Capture the cell that displays the provided text and extract its [x, y] central coordinate. 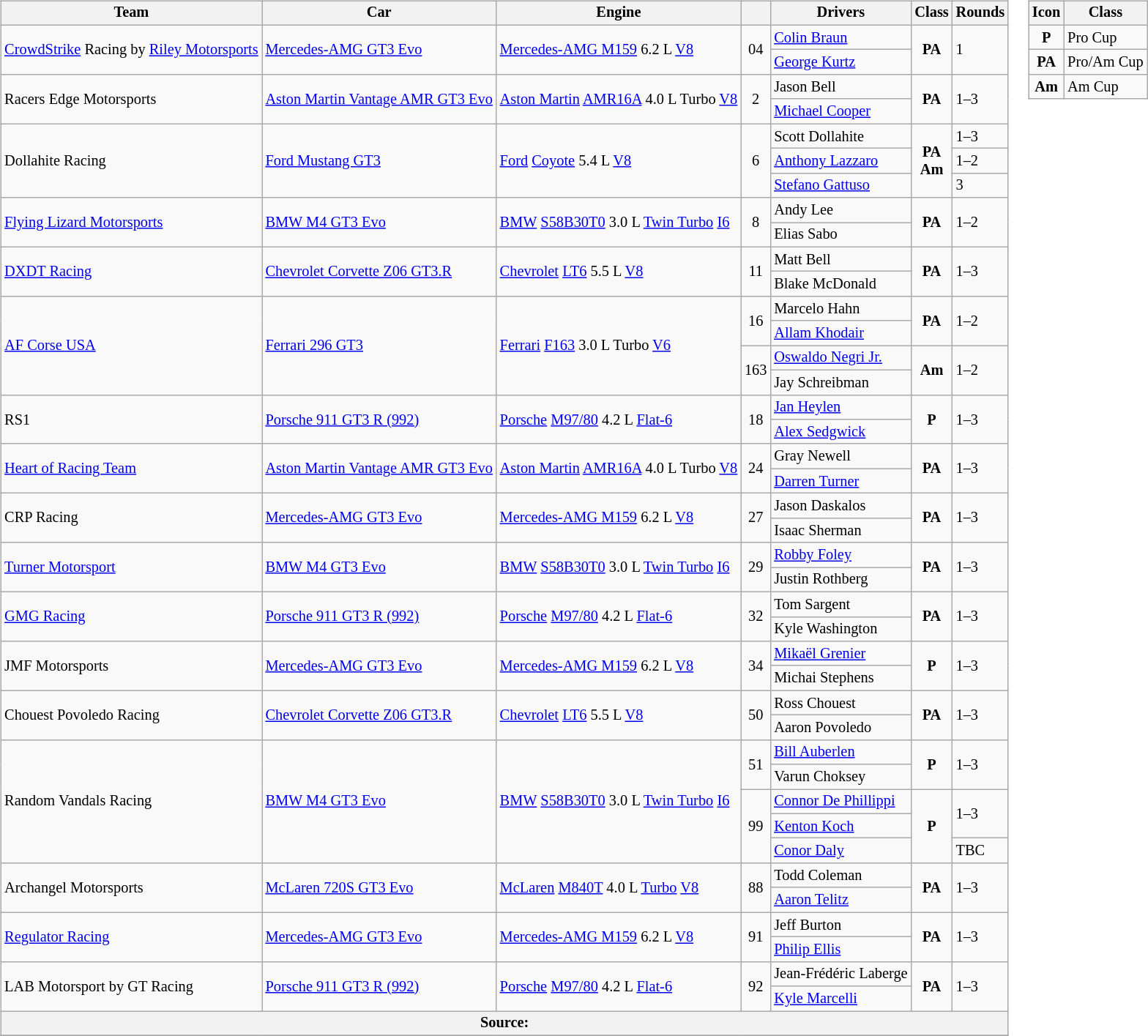
Ford Coyote 5.4 L V8 [619, 161]
George Kurtz [840, 62]
Conor Daly [840, 851]
Michael Cooper [840, 111]
6 [756, 161]
Archangel Motorsports [131, 887]
Car [379, 13]
Jay Schreibman [840, 382]
Chouest Povoledo Racing [131, 715]
McLaren M840T 4.0 L Turbo V8 [619, 887]
32 [756, 616]
Mikaël Grenier [840, 654]
Todd Coleman [840, 876]
11 [756, 271]
McLaren 720S GT3 Evo [379, 887]
Ferrari 296 GT3 [379, 346]
CRP Racing [131, 518]
Aaron Telitz [840, 900]
Source: [504, 1024]
Anthony Lazzaro [840, 161]
Varun Choksey [840, 777]
LAB Motorsport by GT Racing [131, 985]
04 [756, 50]
Rounds [981, 13]
Kyle Washington [840, 629]
AF Corse USA [131, 346]
Connor De Phillippi [840, 802]
Engine [619, 13]
Marcelo Hahn [840, 309]
Jean-Frédéric Laberge [840, 974]
Robby Foley [840, 555]
91 [756, 937]
Jan Heylen [840, 407]
2 [756, 100]
18 [756, 419]
8 [756, 223]
Bill Auberlen [840, 752]
Isaac Sherman [840, 530]
PA Am [931, 161]
Kenton Koch [840, 826]
Colin Braun [840, 37]
CrowdStrike Racing by Riley Motorsports [131, 50]
Drivers [840, 13]
Andy Lee [840, 210]
Alex Sedgwick [840, 432]
GMG Racing [131, 616]
Justin Rothberg [840, 580]
Kyle Marcelli [840, 999]
34 [756, 666]
Darren Turner [840, 481]
Racers Edge Motorsports [131, 100]
Blake McDonald [840, 284]
88 [756, 887]
1 [981, 50]
3 [981, 185]
29 [756, 567]
16 [756, 321]
Pro/Am Cup [1106, 62]
Jason Daskalos [840, 506]
Tom Sargent [840, 604]
DXDT Racing [131, 271]
Michai Stephens [840, 678]
Team [131, 13]
92 [756, 985]
Pro Cup [1106, 37]
Am Cup [1106, 87]
Turner Motorsport [131, 567]
Jeff Burton [840, 925]
Flying Lizard Motorsports [131, 223]
Elias Sabo [840, 235]
Jason Bell [840, 87]
Dollahite Racing [131, 161]
Stefano Gattuso [840, 185]
Ford Mustang GT3 [379, 161]
Philip Ellis [840, 950]
RS1 [131, 419]
Matt Bell [840, 259]
Ferrari F163 3.0 L Turbo V6 [619, 346]
Heart of Racing Team [131, 469]
Allam Khodair [840, 333]
Oswaldo Negri Jr. [840, 358]
Icon [1046, 13]
Scott Dollahite [840, 136]
50 [756, 715]
51 [756, 764]
TBC [981, 851]
Aaron Povoledo [840, 728]
Gray Newell [840, 456]
27 [756, 518]
Regulator Racing [131, 937]
99 [756, 826]
Random Vandals Racing [131, 801]
163 [756, 370]
24 [756, 469]
Ross Chouest [840, 703]
JMF Motorsports [131, 666]
